Search for the cell housing the specified text and yield its (X, Y) center coordinate. 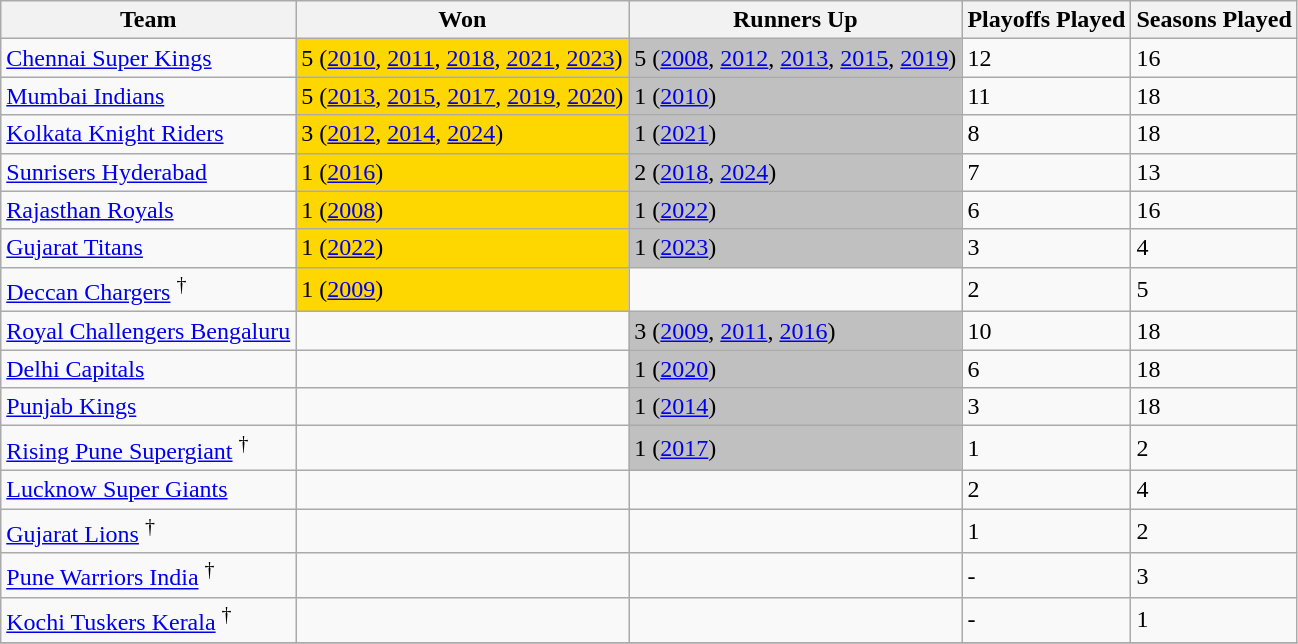
5 (2010, 2011, 2018, 2021, 2023) (462, 58)
12 (1046, 58)
Gujarat Titans (148, 248)
Rajasthan Royals (148, 210)
Sunrisers Hyderabad (148, 172)
10 (1046, 331)
Lucknow Super Giants (148, 489)
1 (2009) (462, 290)
3 (2009, 2011, 2016) (796, 331)
1 (2010) (796, 96)
13 (1214, 172)
Seasons Played (1214, 20)
8 (1046, 134)
2 (2018, 2024) (796, 172)
5 (2008, 2012, 2013, 2015, 2019) (796, 58)
5 (2013, 2015, 2017, 2019, 2020) (462, 96)
Punjab Kings (148, 407)
11 (1046, 96)
Royal Challengers Bengaluru (148, 331)
Chennai Super Kings (148, 58)
Mumbai Indians (148, 96)
Won (462, 20)
Runners Up (796, 20)
1 (2017) (796, 448)
Kolkata Knight Riders (148, 134)
1 (2020) (796, 369)
5 (1214, 290)
Team (148, 20)
1 (2023) (796, 248)
1 (2021) (796, 134)
Delhi Capitals (148, 369)
7 (1046, 172)
3 (2012, 2014, 2024) (462, 134)
Rising Pune Supergiant † (148, 448)
1 (2014) (796, 407)
Deccan Chargers † (148, 290)
1 (2008) (462, 210)
Gujarat Lions † (148, 532)
Playoffs Played (1046, 20)
1 (2016) (462, 172)
Pune Warriors India † (148, 576)
Kochi Tuskers Kerala † (148, 620)
